Provide the [X, Y] coordinate of the cell's center where the given text is located.  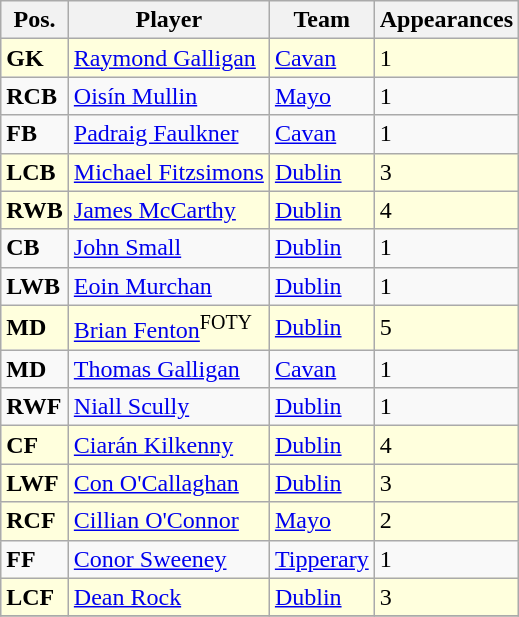
Team [322, 20]
FF [35, 559]
LWF [35, 483]
Eoin Murchan [168, 286]
Raymond Galligan [168, 58]
Pos. [35, 20]
CF [35, 445]
RWF [35, 407]
Conor Sweeney [168, 559]
Oisín Mullin [168, 96]
5 [446, 328]
LWB [35, 286]
2 [446, 521]
Cillian O'Connor [168, 521]
Appearances [446, 20]
LCB [35, 172]
Michael Fitzsimons [168, 172]
Tipperary [322, 559]
Padraig Faulkner [168, 134]
Dean Rock [168, 597]
Thomas Galligan [168, 369]
RWB [35, 210]
Ciarán Kilkenny [168, 445]
FB [35, 134]
Con O'Callaghan [168, 483]
RCF [35, 521]
John Small [168, 248]
CB [35, 248]
Niall Scully [168, 407]
GK [35, 58]
RCB [35, 96]
Brian FentonFOTY [168, 328]
Player [168, 20]
LCF [35, 597]
James McCarthy [168, 210]
